Locate the cell with the specified text and output its [x, y] center coordinate. 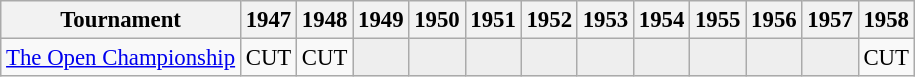
The Open Championship [121, 58]
1951 [493, 20]
1956 [774, 20]
1950 [437, 20]
1954 [661, 20]
1957 [830, 20]
1953 [605, 20]
1958 [886, 20]
1952 [549, 20]
1947 [268, 20]
Tournament [121, 20]
1955 [718, 20]
1949 [381, 20]
1948 [325, 20]
